Locate the cell with the specified text and output its [X, Y] center coordinate. 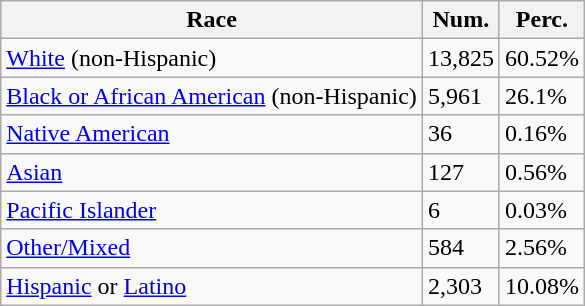
60.52% [542, 58]
Perc. [542, 20]
26.1% [542, 96]
10.08% [542, 286]
2.56% [542, 248]
Asian [212, 172]
White (non-Hispanic) [212, 58]
127 [460, 172]
Num. [460, 20]
0.16% [542, 134]
36 [460, 134]
0.03% [542, 210]
13,825 [460, 58]
0.56% [542, 172]
Other/Mixed [212, 248]
584 [460, 248]
5,961 [460, 96]
Race [212, 20]
Pacific Islander [212, 210]
Hispanic or Latino [212, 286]
2,303 [460, 286]
6 [460, 210]
Native American [212, 134]
Black or African American (non-Hispanic) [212, 96]
